Detect which cell encompasses the target text, then output its [X, Y] center coordinate. 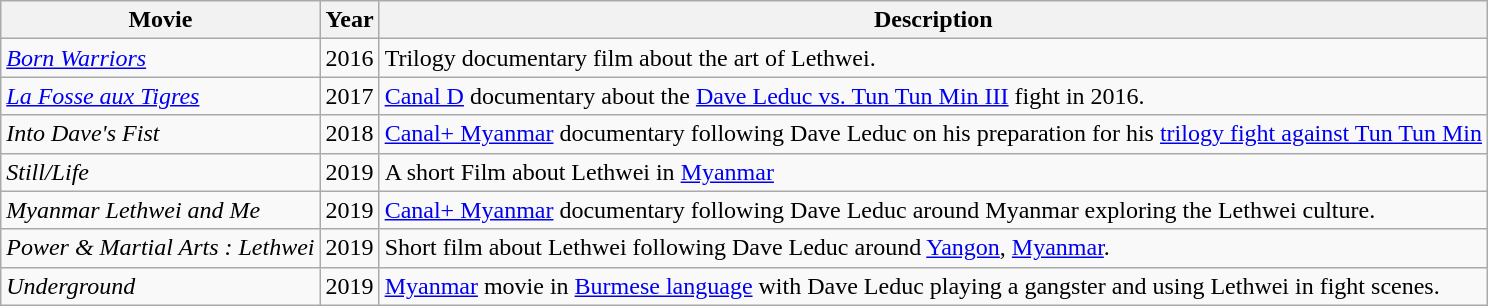
Power & Martial Arts : Lethwei [160, 248]
2017 [350, 96]
Myanmar movie in Burmese language with Dave Leduc playing a gangster and using Lethwei in fight scenes. [933, 286]
Myanmar Lethwei and Me [160, 210]
A short Film about Lethwei in Myanmar [933, 172]
Underground [160, 286]
Still/Life [160, 172]
Canal D documentary about the Dave Leduc vs. Tun Tun Min III fight in 2016. [933, 96]
La Fosse aux Tigres [160, 96]
Short film about Lethwei following Dave Leduc around Yangon, Myanmar. [933, 248]
Year [350, 20]
Canal+ Myanmar documentary following Dave Leduc around Myanmar exploring the Lethwei culture. [933, 210]
Description [933, 20]
Born Warriors [160, 58]
Into Dave's Fist [160, 134]
Movie [160, 20]
Trilogy documentary film about the art of Lethwei. [933, 58]
2016 [350, 58]
2018 [350, 134]
Canal+ Myanmar documentary following Dave Leduc on his preparation for his trilogy fight against Tun Tun Min [933, 134]
